Extract the (X, Y) coordinate from the center of the cell holding the provided text.  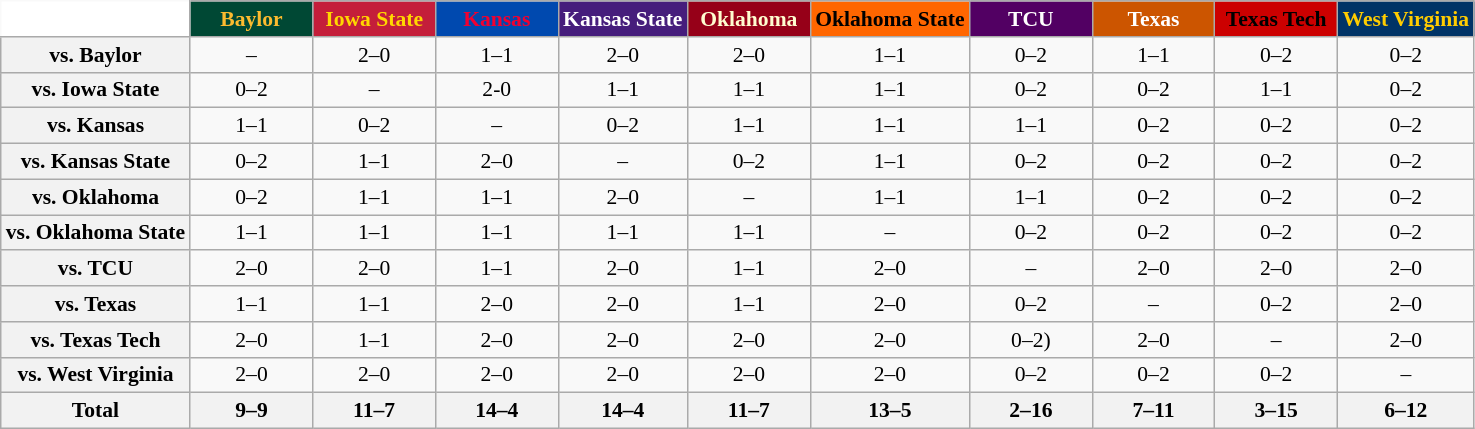
9–9 (252, 411)
Oklahoma State (890, 19)
vs. Oklahoma (96, 197)
2–16 (1032, 411)
vs. Texas Tech (96, 340)
Texas Tech (1276, 19)
vs. Kansas State (96, 162)
vs. TCU (96, 269)
TCU (1032, 19)
13–5 (890, 411)
Kansas State (622, 19)
vs. Texas (96, 304)
vs. Oklahoma State (96, 233)
6–12 (1406, 411)
Total (96, 411)
West Virginia (1406, 19)
vs. Baylor (96, 55)
Baylor (252, 19)
vs. Kansas (96, 126)
7–11 (1154, 411)
vs. West Virginia (96, 375)
vs. Iowa State (96, 90)
3–15 (1276, 411)
Kansas (496, 19)
Oklahoma (750, 19)
2-0 (496, 90)
Texas (1154, 19)
0–2) (1032, 340)
Iowa State (374, 19)
